Capture the cell that displays the provided text and extract its (X, Y) central coordinate. 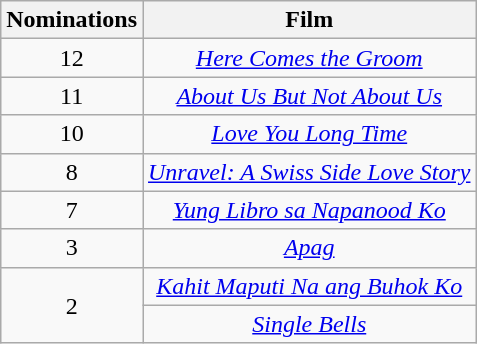
Nominations (72, 20)
2 (72, 305)
Here Comes the Groom (308, 58)
Film (308, 20)
Yung Libro sa Napanood Ko (308, 210)
8 (72, 172)
Unravel: A Swiss Side Love Story (308, 172)
Apag (308, 248)
Love You Long Time (308, 134)
11 (72, 96)
Single Bells (308, 324)
10 (72, 134)
12 (72, 58)
About Us But Not About Us (308, 96)
7 (72, 210)
Kahit Maputi Na ang Buhok Ko (308, 286)
3 (72, 248)
